Locate the cell with the specified text and output its (X, Y) center coordinate. 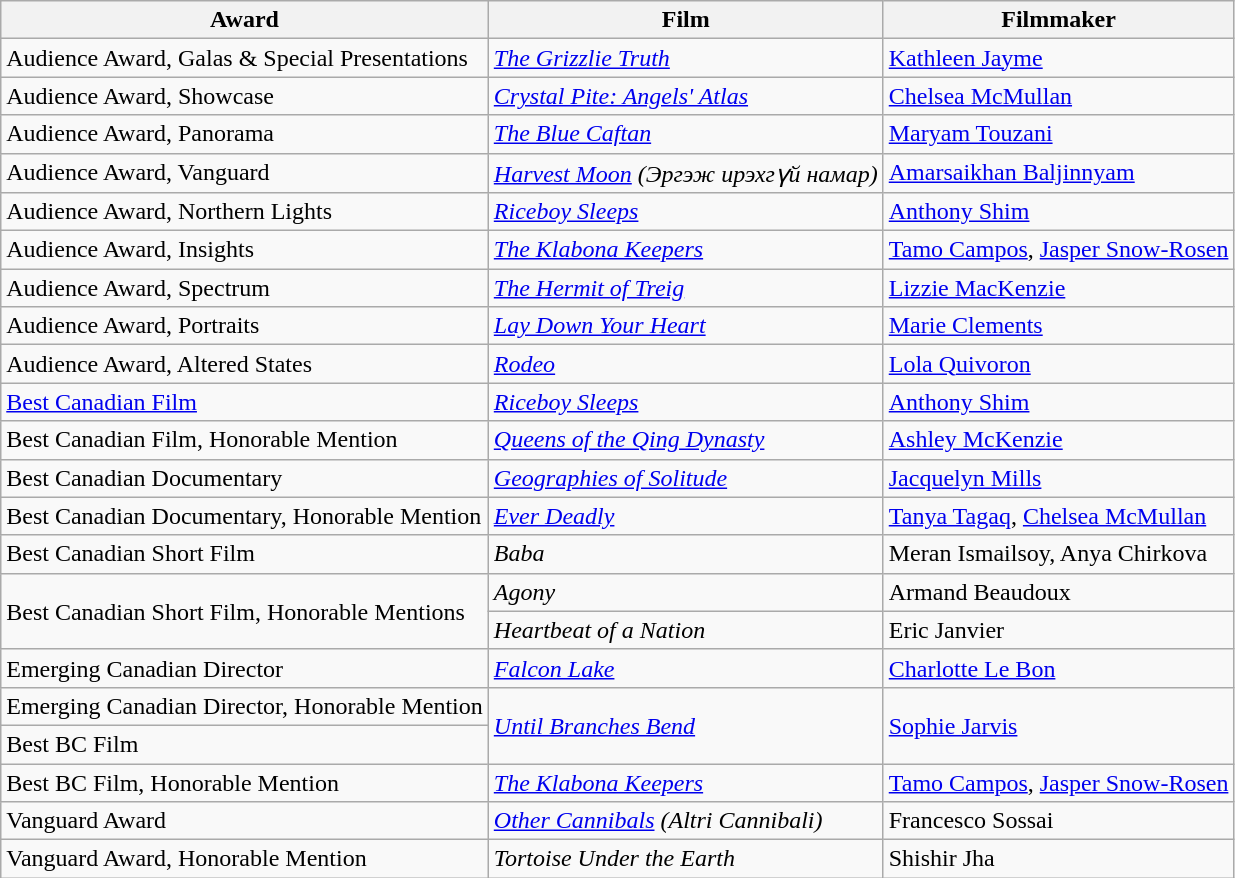
Audience Award, Showcase (245, 96)
Film (686, 20)
Kathleen Jayme (1058, 58)
Best Canadian Film (245, 402)
Until Branches Bend (686, 725)
The Blue Caftan (686, 134)
Lay Down Your Heart (686, 326)
Shishir Jha (1058, 859)
Maryam Touzani (1058, 134)
Tanya Tagaq, Chelsea McMullan (1058, 516)
Filmmaker (1058, 20)
Eric Janvier (1058, 630)
Meran Ismailsoy, Anya Chirkova (1058, 554)
Best Canadian Documentary, Honorable Mention (245, 516)
Heartbeat of a Nation (686, 630)
Audience Award, Portraits (245, 326)
Best BC Film (245, 744)
Audience Award, Vanguard (245, 173)
Emerging Canadian Director, Honorable Mention (245, 706)
Armand Beaudoux (1058, 592)
Best Canadian Film, Honorable Mention (245, 440)
Francesco Sossai (1058, 821)
Vanguard Award (245, 821)
Lizzie MacKenzie (1058, 288)
Agony (686, 592)
Marie Clements (1058, 326)
The Hermit of Treig (686, 288)
Rodeo (686, 364)
Queens of the Qing Dynasty (686, 440)
Ever Deadly (686, 516)
Best BC Film, Honorable Mention (245, 783)
Best Canadian Short Film, Honorable Mentions (245, 611)
Award (245, 20)
Vanguard Award, Honorable Mention (245, 859)
Falcon Lake (686, 668)
Best Canadian Short Film (245, 554)
Geographies of Solitude (686, 478)
Sophie Jarvis (1058, 725)
Audience Award, Insights (245, 250)
Ashley McKenzie (1058, 440)
Amarsaikhan Baljinnyam (1058, 173)
Baba (686, 554)
The Grizzlie Truth (686, 58)
Best Canadian Documentary (245, 478)
Harvest Moon (Эргэж ирэхгүй намар) (686, 173)
Emerging Canadian Director (245, 668)
Chelsea McMullan (1058, 96)
Lola Quivoron (1058, 364)
Jacquelyn Mills (1058, 478)
Audience Award, Northern Lights (245, 212)
Tortoise Under the Earth (686, 859)
Audience Award, Galas & Special Presentations (245, 58)
Crystal Pite: Angels' Atlas (686, 96)
Other Cannibals (Altri Cannibali) (686, 821)
Audience Award, Altered States (245, 364)
Charlotte Le Bon (1058, 668)
Audience Award, Spectrum (245, 288)
Audience Award, Panorama (245, 134)
